Find where the given text appears and provide that cell's center as [x, y] coordinate. 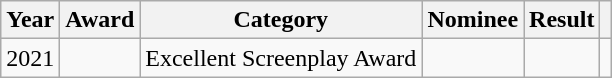
Excellent Screenplay Award [281, 58]
Award [100, 20]
Nominee [473, 20]
2021 [30, 58]
Result [562, 20]
Year [30, 20]
Category [281, 20]
